Determine the (X, Y) coordinate at the center of the cell enclosing the given text.  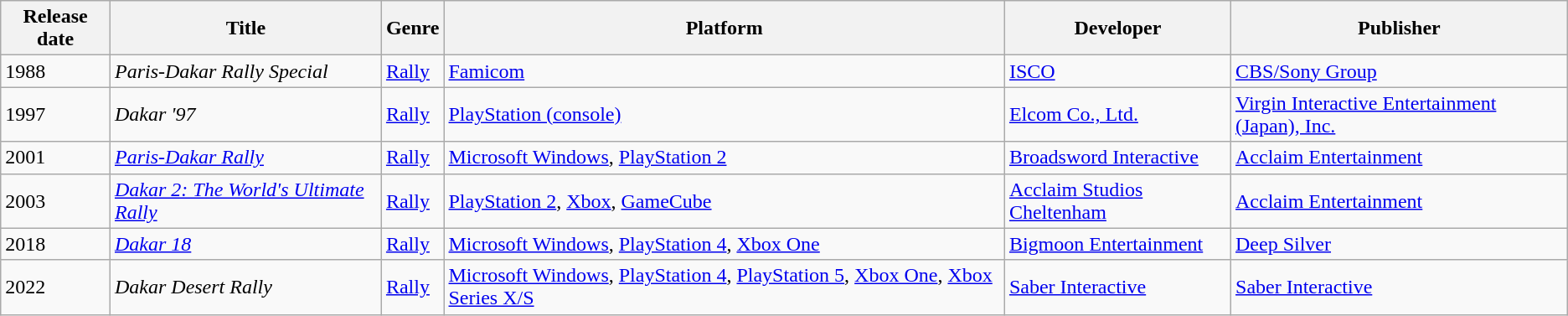
Famicom (724, 71)
Broadsword Interactive (1117, 158)
Microsoft Windows, PlayStation 2 (724, 158)
Elcom Co., Ltd. (1117, 114)
Deep Silver (1400, 244)
Microsoft Windows, PlayStation 4, PlayStation 5, Xbox One, Xbox Series X/S (724, 287)
2001 (55, 158)
2022 (55, 287)
1997 (55, 114)
PlayStation (console) (724, 114)
Microsoft Windows, PlayStation 4, Xbox One (724, 244)
Publisher (1400, 28)
Dakar 2: The World's Ultimate Rally (245, 201)
1988 (55, 71)
Paris-Dakar Rally Special (245, 71)
Virgin Interactive Entertainment (Japan), Inc. (1400, 114)
Genre (412, 28)
2018 (55, 244)
Platform (724, 28)
Title (245, 28)
Bigmoon Entertainment (1117, 244)
Acclaim Studios Cheltenham (1117, 201)
Dakar Desert Rally (245, 287)
Dakar '97 (245, 114)
2003 (55, 201)
Release date (55, 28)
ISCO (1117, 71)
CBS/Sony Group (1400, 71)
PlayStation 2, Xbox, GameCube (724, 201)
Developer (1117, 28)
Paris-Dakar Rally (245, 158)
Dakar 18 (245, 244)
